Determine the [X, Y] coordinate at the center of the cell enclosing the given text.  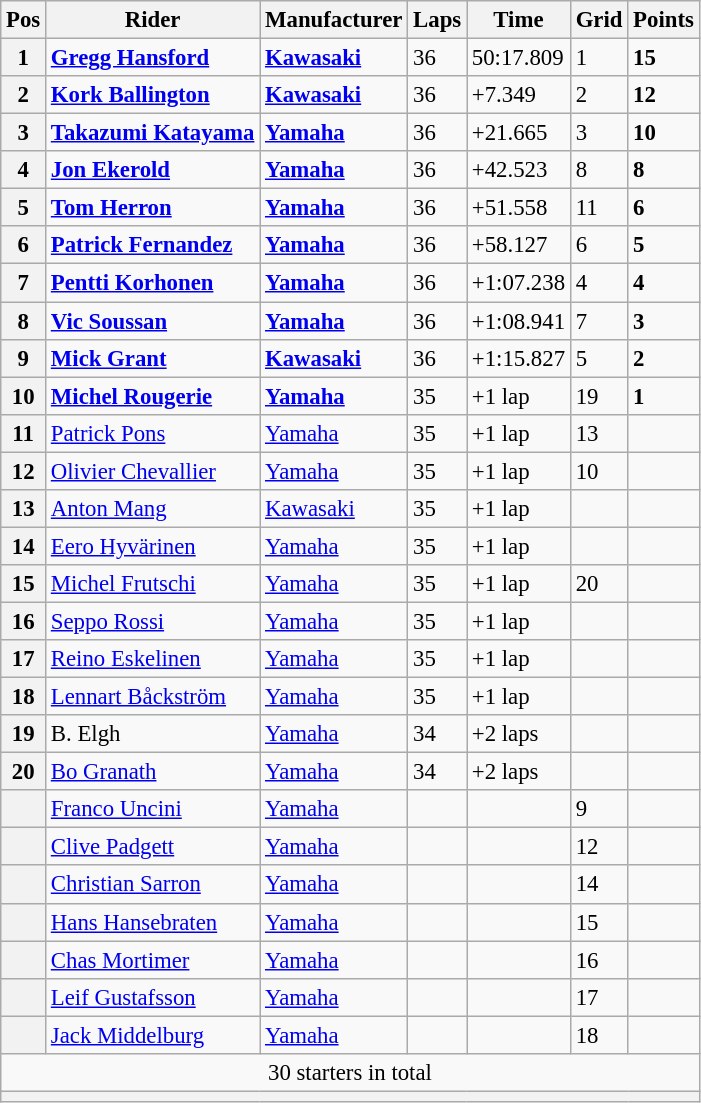
Manufacturer [334, 20]
Pos [24, 20]
Christian Sarron [153, 885]
Lennart Båckström [153, 697]
Seppo Rossi [153, 621]
+21.665 [519, 133]
Leif Gustafsson [153, 997]
Hans Hansebraten [153, 922]
Clive Padgett [153, 847]
Laps [438, 20]
+1:08.941 [519, 321]
Bo Granath [153, 772]
Franco Uncini [153, 809]
Patrick Fernandez [153, 245]
Jon Ekerold [153, 170]
Anton Mang [153, 509]
+42.523 [519, 170]
Points [664, 20]
Time [519, 20]
+1:07.238 [519, 283]
Grid [598, 20]
Takazumi Katayama [153, 133]
Michel Frutschi [153, 584]
Tom Herron [153, 208]
Mick Grant [153, 358]
50:17.809 [519, 58]
B. Elgh [153, 734]
Eero Hyvärinen [153, 546]
Olivier Chevallier [153, 471]
Reino Eskelinen [153, 659]
Pentti Korhonen [153, 283]
Vic Soussan [153, 321]
Kork Ballington [153, 95]
Michel Rougerie [153, 396]
+51.558 [519, 208]
Gregg Hansford [153, 58]
30 starters in total [350, 1073]
+58.127 [519, 245]
+1:15.827 [519, 358]
+7.349 [519, 95]
Jack Middelburg [153, 1035]
Rider [153, 20]
Patrick Pons [153, 433]
Chas Mortimer [153, 960]
